Provide the [X, Y] coordinate of the cell's center where the given text is located.  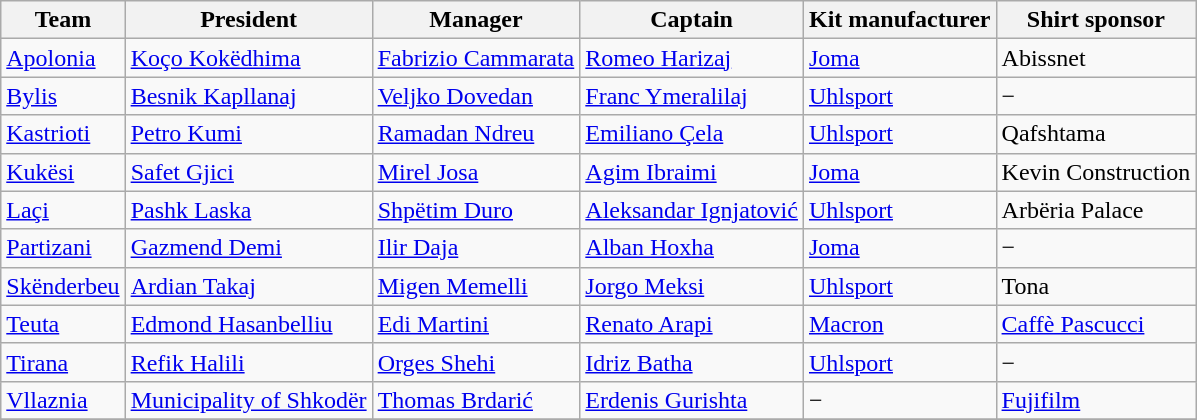
Ilir Daja [476, 248]
Edmond Hasanbelliu [248, 324]
Emiliano Çela [692, 134]
Kevin Construction [1096, 172]
Macron [900, 324]
Alban Hoxha [692, 248]
Qafshtama [1096, 134]
Romeo Harizaj [692, 58]
Gazmend Demi [248, 248]
Fabrizio Cammarata [476, 58]
Migen Memelli [476, 286]
Municipality of Shkodër [248, 400]
Idriz Batha [692, 362]
Laçi [63, 210]
Kastrioti [63, 134]
Bylis [63, 96]
Petro Kumi [248, 134]
Mirel Josa [476, 172]
Vllaznia [63, 400]
Pashk Laska [248, 210]
Teuta [63, 324]
Manager [476, 20]
Orges Shehi [476, 362]
Tirana [63, 362]
Veljko Dovedan [476, 96]
Koço Kokëdhima [248, 58]
Shpëtim Duro [476, 210]
Ramadan Ndreu [476, 134]
Arbëria Palace [1096, 210]
Kit manufacturer [900, 20]
Caffè Pascucci [1096, 324]
Jorgo Meksi [692, 286]
Renato Arapi [692, 324]
Abissnet [1096, 58]
Fujifilm [1096, 400]
Captain [692, 20]
Kukësi [63, 172]
Partizani [63, 248]
Team [63, 20]
Edi Martini [476, 324]
Shirt sponsor [1096, 20]
Tona [1096, 286]
Safet Gjici [248, 172]
Skënderbeu [63, 286]
Aleksandar Ignjatović [692, 210]
Franc Ymeralilaj [692, 96]
Erdenis Gurishta [692, 400]
Refik Halili [248, 362]
Apolonia [63, 58]
Agim Ibraimi [692, 172]
Ardian Takaj [248, 286]
Thomas Brdarić [476, 400]
President [248, 20]
Besnik Kapllanaj [248, 96]
